Pinpoint the cell where the given text exists, returning its [x, y] midpoint coordinate. 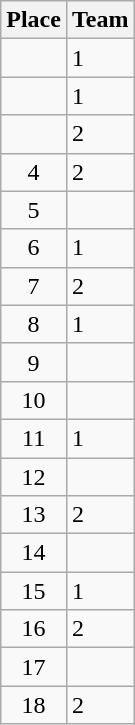
15 [34, 591]
Team [100, 20]
6 [34, 248]
10 [34, 400]
14 [34, 553]
5 [34, 210]
Place [34, 20]
4 [34, 172]
17 [34, 667]
12 [34, 477]
7 [34, 286]
16 [34, 629]
9 [34, 362]
8 [34, 324]
13 [34, 515]
18 [34, 705]
11 [34, 438]
